Return the [X, Y] coordinate for the center point of the cell that contains the specified text.  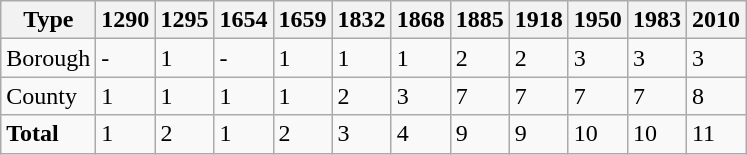
1868 [420, 20]
4 [420, 134]
8 [716, 96]
1295 [184, 20]
County [48, 96]
1885 [480, 20]
11 [716, 134]
2010 [716, 20]
Total [48, 134]
1983 [656, 20]
1659 [302, 20]
1290 [126, 20]
1918 [538, 20]
Borough [48, 58]
1832 [362, 20]
Type [48, 20]
1950 [598, 20]
1654 [244, 20]
